Pinpoint the cell where the given text exists, returning its [x, y] midpoint coordinate. 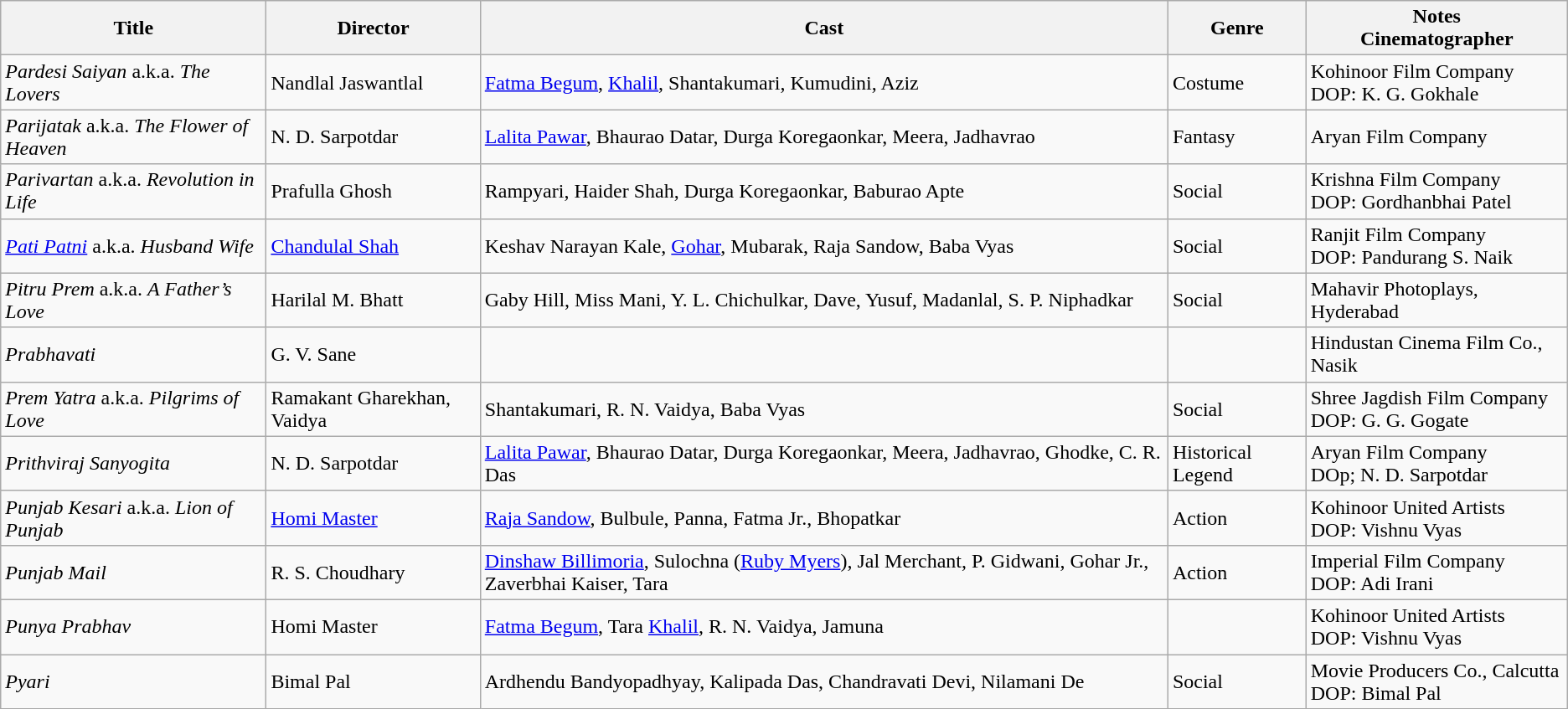
Ardhendu Bandyopadhyay, Kalipada Das, Chandravati Devi, Nilamani De [824, 681]
Parivartan a.k.a. Revolution in Life [134, 191]
Fantasy [1236, 137]
Prafulla Ghosh [374, 191]
Mahavir Photoplays, Hyderabad [1436, 300]
Dinshaw Billimoria, Sulochna (Ruby Myers), Jal Merchant, P. Gidwani, Gohar Jr., Zaverbhai Kaiser, Tara [824, 573]
Shree Jagdish Film CompanyDOP: G. G. Gogate [1436, 408]
Lalita Pawar, Bhaurao Datar, Durga Koregaonkar, Meera, Jadhavrao, Ghodke, C. R. Das [824, 464]
Gaby Hill, Miss Mani, Y. L. Chichulkar, Dave, Yusuf, Madanlal, S. P. Niphadkar [824, 300]
Punjab Mail [134, 573]
Rampyari, Haider Shah, Durga Koregaonkar, Baburao Apte [824, 191]
Historical Legend [1236, 464]
Title [134, 28]
Aryan Film CompanyDOp; N. D. Sarpotdar [1436, 464]
Keshav Narayan Kale, Gohar, Mubarak, Raja Sandow, Baba Vyas [824, 246]
Krishna Film CompanyDOP: Gordhanbhai Patel [1436, 191]
Kohinoor Film CompanyDOP: K. G. Gokhale [1436, 82]
Punjab Kesari a.k.a. Lion of Punjab [134, 517]
Prabhavati [134, 355]
Lalita Pawar, Bhaurao Datar, Durga Koregaonkar, Meera, Jadhavrao [824, 137]
Prem Yatra a.k.a. Pilgrims of Love [134, 408]
Pardesi Saiyan a.k.a. The Lovers [134, 82]
Raja Sandow, Bulbule, Panna, Fatma Jr., Bhopatkar [824, 517]
Parijatak a.k.a. The Flower of Heaven [134, 137]
Costume [1236, 82]
Punya Prabhav [134, 626]
Movie Producers Co., CalcuttaDOP: Bimal Pal [1436, 681]
Cast [824, 28]
Chandulal Shah [374, 246]
R. S. Choudhary [374, 573]
Genre [1236, 28]
Ranjit Film CompanyDOP: Pandurang S. Naik [1436, 246]
Pitru Prem a.k.a. A Father’s Love [134, 300]
Director [374, 28]
Harilal M. Bhatt [374, 300]
Pati Patni a.k.a. Husband Wife [134, 246]
Pyari [134, 681]
Bimal Pal [374, 681]
Shantakumari, R. N. Vaidya, Baba Vyas [824, 408]
Aryan Film Company [1436, 137]
Prithviraj Sanyogita [134, 464]
G. V. Sane [374, 355]
Imperial Film CompanyDOP: Adi Irani [1436, 573]
Fatma Begum, Tara Khalil, R. N. Vaidya, Jamuna [824, 626]
NotesCinematographer [1436, 28]
Ramakant Gharekhan, Vaidya [374, 408]
Nandlal Jaswantlal [374, 82]
Fatma Begum, Khalil, Shantakumari, Kumudini, Aziz [824, 82]
Hindustan Cinema Film Co., Nasik [1436, 355]
